Output the [X, Y] coordinate of the center of the cell containing the given text.  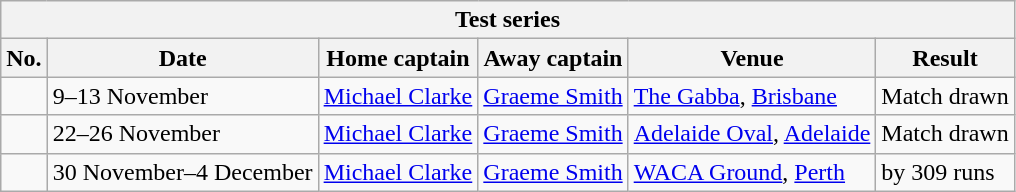
Result [945, 58]
The Gabba, Brisbane [752, 96]
Date [182, 58]
Venue [752, 58]
30 November–4 December [182, 172]
Test series [508, 20]
Home captain [398, 58]
9–13 November [182, 96]
WACA Ground, Perth [752, 172]
by 309 runs [945, 172]
22–26 November [182, 134]
Away captain [553, 58]
Adelaide Oval, Adelaide [752, 134]
No. [24, 58]
